Search for the cell housing the specified text and yield its (x, y) center coordinate. 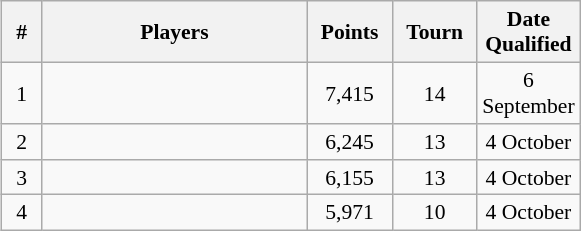
4 (22, 213)
1 (22, 92)
6,155 (350, 177)
3 (22, 177)
# (22, 32)
7,415 (350, 92)
14 (434, 92)
Tourn (434, 32)
10 (434, 213)
2 (22, 142)
5,971 (350, 213)
6,245 (350, 142)
Players (174, 32)
Date Qualified (528, 32)
Points (350, 32)
6 September (528, 92)
